Detect which cell encompasses the target text, then output its (X, Y) center coordinate. 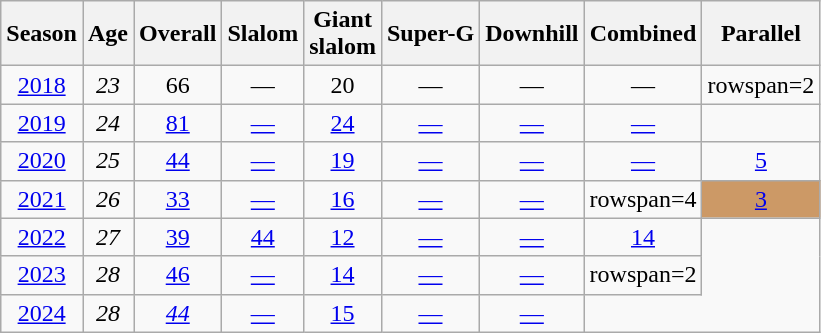
23 (108, 85)
27 (108, 237)
Combined (643, 34)
46 (178, 275)
2022 (42, 237)
20 (343, 85)
25 (108, 161)
81 (178, 123)
39 (178, 237)
Season (42, 34)
2020 (42, 161)
26 (108, 199)
33 (178, 199)
2021 (42, 199)
Giantslalom (343, 34)
66 (178, 85)
19 (343, 161)
12 (343, 237)
2019 (42, 123)
Downhill (532, 34)
2023 (42, 275)
5 (761, 161)
2024 (42, 313)
Super-G (430, 34)
16 (343, 199)
rowspan=4 (643, 199)
3 (761, 199)
15 (343, 313)
Parallel (761, 34)
Overall (178, 34)
Age (108, 34)
Slalom (263, 34)
2018 (42, 85)
